Return the [x, y] coordinate for the center point of the cell that contains the specified text.  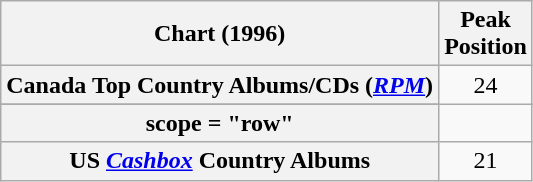
PeakPosition [486, 34]
scope = "row" [220, 123]
24 [486, 85]
21 [486, 161]
Chart (1996) [220, 34]
Canada Top Country Albums/CDs (RPM) [220, 85]
US Cashbox Country Albums [220, 161]
